Scan for the cell matching the given text and deliver its [x, y] coordinate at center. 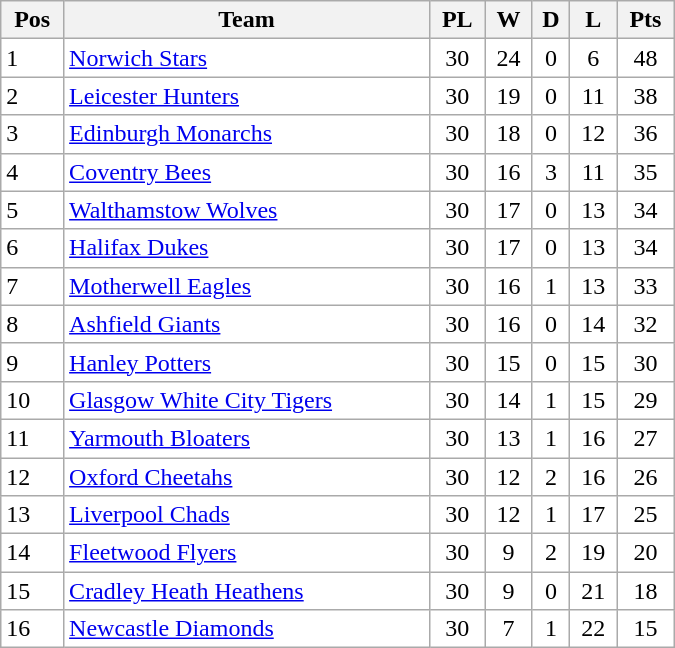
Leicester Hunters [247, 96]
Ashfield Giants [247, 324]
29 [646, 400]
26 [646, 477]
36 [646, 134]
25 [646, 515]
8 [32, 324]
Pos [32, 20]
Cradley Heath Heathens [247, 591]
Halifax Dukes [247, 248]
38 [646, 96]
W [508, 20]
Yarmouth Bloaters [247, 438]
10 [32, 400]
33 [646, 286]
Hanley Potters [247, 362]
21 [594, 591]
L [594, 20]
Motherwell Eagles [247, 286]
Pts [646, 20]
35 [646, 172]
24 [508, 58]
27 [646, 438]
4 [32, 172]
PL [457, 20]
48 [646, 58]
5 [32, 210]
20 [646, 553]
Norwich Stars [247, 58]
Coventry Bees [247, 172]
Fleetwood Flyers [247, 553]
Glasgow White City Tigers [247, 400]
Edinburgh Monarchs [247, 134]
Newcastle Diamonds [247, 629]
Team [247, 20]
32 [646, 324]
22 [594, 629]
Oxford Cheetahs [247, 477]
Liverpool Chads [247, 515]
Walthamstow Wolves [247, 210]
D [551, 20]
